Return [X, Y] of the center of cell containing provided text 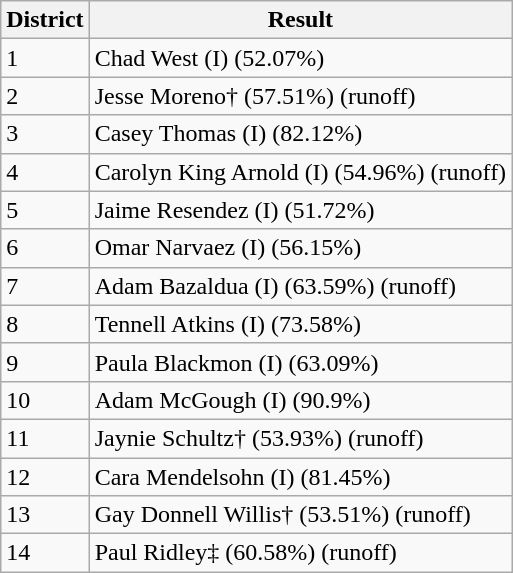
14 [45, 553]
6 [45, 248]
8 [45, 324]
Paul Ridley‡ (60.58%) (runoff) [300, 553]
4 [45, 172]
7 [45, 286]
Cara Mendelsohn (I) (81.45%) [300, 477]
12 [45, 477]
Casey Thomas (I) (82.12%) [300, 134]
1 [45, 58]
Jaime Resendez (I) (51.72%) [300, 210]
Adam Bazaldua (I) (63.59%) (runoff) [300, 286]
District [45, 20]
Adam McGough (I) (90.9%) [300, 400]
Carolyn King Arnold (I) (54.96%) (runoff) [300, 172]
3 [45, 134]
13 [45, 515]
11 [45, 438]
Gay Donnell Willis† (53.51%) (runoff) [300, 515]
Jesse Moreno† (57.51%) (runoff) [300, 96]
Result [300, 20]
Paula Blackmon (I) (63.09%) [300, 362]
9 [45, 362]
Jaynie Schultz† (53.93%) (runoff) [300, 438]
Chad West (I) (52.07%) [300, 58]
10 [45, 400]
Tennell Atkins (I) (73.58%) [300, 324]
5 [45, 210]
Omar Narvaez (I) (56.15%) [300, 248]
2 [45, 96]
